Extract the (x, y) coordinate from the center of the cell holding the provided text.  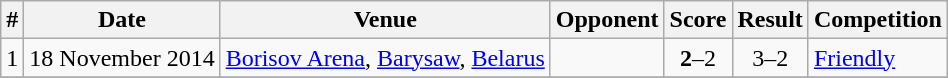
Result (770, 20)
# (12, 20)
Score (698, 20)
18 November 2014 (122, 58)
3–2 (770, 58)
Date (122, 20)
2–2 (698, 58)
Friendly (878, 58)
Competition (878, 20)
Borisov Arena, Barysaw, Belarus (385, 58)
Venue (385, 20)
1 (12, 58)
Opponent (607, 20)
